Return (X, Y) of the center of cell containing provided text 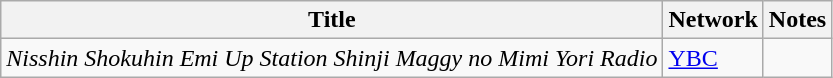
Notes (797, 20)
Nisshin Shokuhin Emi Up Station Shinji Maggy no Mimi Yori Radio (332, 58)
Title (332, 20)
Network (713, 20)
YBC (713, 58)
